Extract the [x, y] coordinate from the center of the cell holding the provided text.  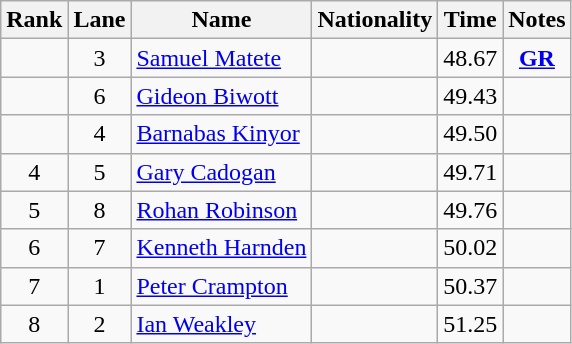
49.50 [470, 134]
49.76 [470, 210]
2 [100, 324]
Ian Weakley [222, 324]
Notes [537, 20]
Gary Cadogan [222, 172]
Samuel Matete [222, 58]
GR [537, 58]
Rank [34, 20]
Gideon Biwott [222, 96]
Peter Crampton [222, 286]
Time [470, 20]
Rohan Robinson [222, 210]
Nationality [375, 20]
3 [100, 58]
Barnabas Kinyor [222, 134]
Name [222, 20]
51.25 [470, 324]
Lane [100, 20]
1 [100, 286]
50.02 [470, 248]
48.67 [470, 58]
49.71 [470, 172]
49.43 [470, 96]
50.37 [470, 286]
Kenneth Harnden [222, 248]
